Identify which cell holds the provided text, then report its (X, Y) central coordinate. 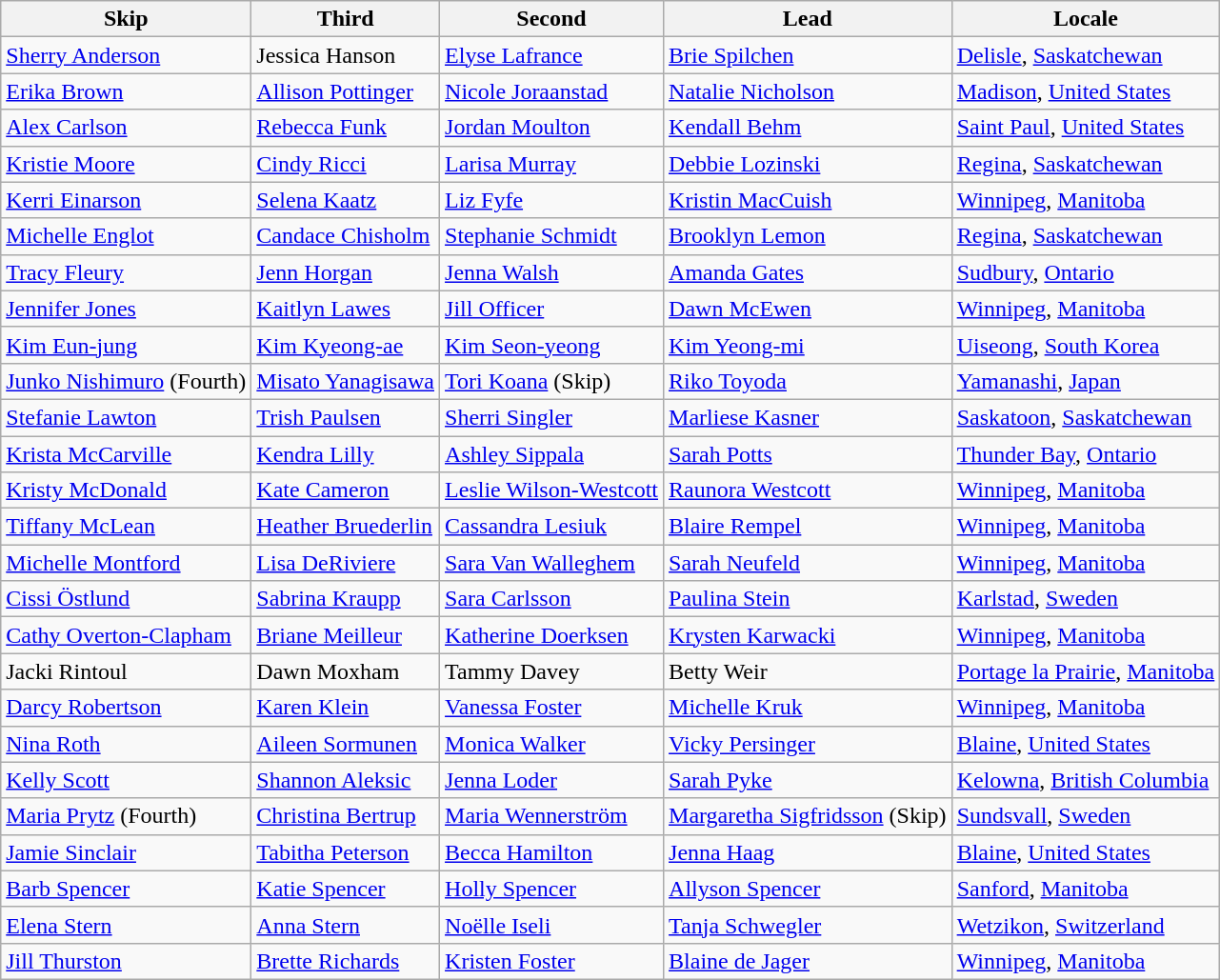
Heather Bruederlin (346, 527)
Katherine Doerksen (552, 635)
Misato Yanagisawa (346, 381)
Cissi Östlund (126, 599)
Portage la Prairie, Manitoba (1086, 671)
Jenna Loder (552, 780)
Kristin MacCuish (808, 200)
Brette Richards (346, 961)
Cassandra Lesiuk (552, 527)
Leslie Wilson-Westcott (552, 490)
Saint Paul, United States (1086, 128)
Jenna Haag (808, 852)
Michelle Montford (126, 563)
Marliese Kasner (808, 417)
Selena Kaatz (346, 200)
Kristie Moore (126, 164)
Amanda Gates (808, 272)
Locale (1086, 19)
Michelle Kruk (808, 708)
Anna Stern (346, 925)
Debbie Lozinski (808, 164)
Jenn Horgan (346, 272)
Monica Walker (552, 744)
Sara Carlsson (552, 599)
Blaire Rempel (808, 527)
Kaitlyn Lawes (346, 309)
Second (552, 19)
Saskatoon, Saskatchewan (1086, 417)
Kim Eun-jung (126, 345)
Rebecca Funk (346, 128)
Larisa Murray (552, 164)
Allyson Spencer (808, 889)
Sherri Singler (552, 417)
Jennifer Jones (126, 309)
Kelowna, British Columbia (1086, 780)
Darcy Robertson (126, 708)
Raunora Westcott (808, 490)
Jacki Rintoul (126, 671)
Sherry Anderson (126, 55)
Maria Wennerström (552, 816)
Cathy Overton-Clapham (126, 635)
Dawn McEwen (808, 309)
Kim Yeong-mi (808, 345)
Alex Carlson (126, 128)
Kerri Einarson (126, 200)
Jill Thurston (126, 961)
Sanford, Manitoba (1086, 889)
Natalie Nicholson (808, 91)
Becca Hamilton (552, 852)
Blaine de Jager (808, 961)
Stefanie Lawton (126, 417)
Kristy McDonald (126, 490)
Nina Roth (126, 744)
Wetzikon, Switzerland (1086, 925)
Lisa DeRiviere (346, 563)
Sarah Neufeld (808, 563)
Vanessa Foster (552, 708)
Jill Officer (552, 309)
Vicky Persinger (808, 744)
Tori Koana (Skip) (552, 381)
Elyse Lafrance (552, 55)
Jamie Sinclair (126, 852)
Riko Toyoda (808, 381)
Thunder Bay, Ontario (1086, 454)
Krysten Karwacki (808, 635)
Kim Kyeong-ae (346, 345)
Yamanashi, Japan (1086, 381)
Tammy Davey (552, 671)
Cindy Ricci (346, 164)
Sudbury, Ontario (1086, 272)
Dawn Moxham (346, 671)
Sara Van Walleghem (552, 563)
Tanja Schwegler (808, 925)
Karen Klein (346, 708)
Michelle Englot (126, 236)
Barb Spencer (126, 889)
Paulina Stein (808, 599)
Junko Nishimuro (Fourth) (126, 381)
Sundsvall, Sweden (1086, 816)
Tiffany McLean (126, 527)
Betty Weir (808, 671)
Tracy Fleury (126, 272)
Madison, United States (1086, 91)
Nicole Joraanstad (552, 91)
Kristen Foster (552, 961)
Brie Spilchen (808, 55)
Briane Meilleur (346, 635)
Noëlle Iseli (552, 925)
Kendra Lilly (346, 454)
Kate Cameron (346, 490)
Sarah Potts (808, 454)
Allison Pottinger (346, 91)
Holly Spencer (552, 889)
Jenna Walsh (552, 272)
Aileen Sormunen (346, 744)
Brooklyn Lemon (808, 236)
Sabrina Kraupp (346, 599)
Kim Seon-yeong (552, 345)
Shannon Aleksic (346, 780)
Jordan Moulton (552, 128)
Candace Chisholm (346, 236)
Christina Bertrup (346, 816)
Katie Spencer (346, 889)
Margaretha Sigfridsson (Skip) (808, 816)
Ashley Sippala (552, 454)
Maria Prytz (Fourth) (126, 816)
Skip (126, 19)
Trish Paulsen (346, 417)
Stephanie Schmidt (552, 236)
Erika Brown (126, 91)
Tabitha Peterson (346, 852)
Third (346, 19)
Delisle, Saskatchewan (1086, 55)
Karlstad, Sweden (1086, 599)
Jessica Hanson (346, 55)
Kelly Scott (126, 780)
Kendall Behm (808, 128)
Liz Fyfe (552, 200)
Uiseong, South Korea (1086, 345)
Krista McCarville (126, 454)
Sarah Pyke (808, 780)
Lead (808, 19)
Elena Stern (126, 925)
